Provide the (x, y) coordinate of the cell's center where the given text is located.  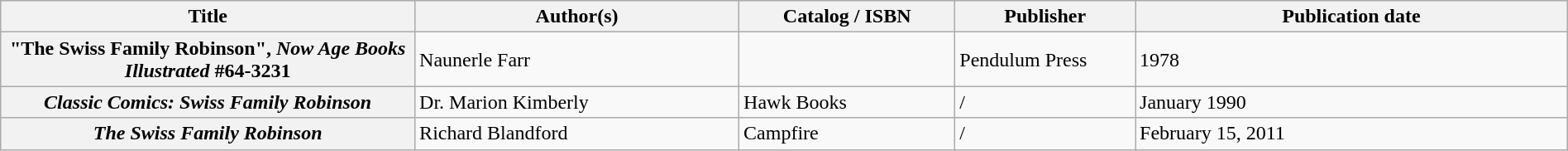
"The Swiss Family Robinson", Now Age Books Illustrated #64-3231 (208, 60)
Classic Comics: Swiss Family Robinson (208, 102)
Publication date (1351, 17)
Campfire (847, 134)
Hawk Books (847, 102)
Dr. Marion Kimberly (577, 102)
Publisher (1045, 17)
February 15, 2011 (1351, 134)
Catalog / ISBN (847, 17)
Richard Blandford (577, 134)
Title (208, 17)
Pendulum Press (1045, 60)
1978 (1351, 60)
January 1990 (1351, 102)
Author(s) (577, 17)
Naunerle Farr (577, 60)
The Swiss Family Robinson (208, 134)
